Return (x, y) of the center of cell containing provided text 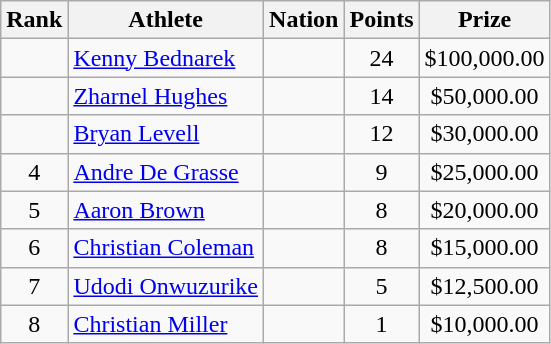
Aaron Brown (166, 210)
$15,000.00 (484, 248)
$50,000.00 (484, 96)
7 (34, 286)
12 (382, 134)
Points (382, 20)
Prize (484, 20)
Kenny Bednarek (166, 58)
Udodi Onwuzurike (166, 286)
14 (382, 96)
1 (382, 324)
9 (382, 172)
$12,500.00 (484, 286)
$30,000.00 (484, 134)
$10,000.00 (484, 324)
24 (382, 58)
4 (34, 172)
6 (34, 248)
Nation (304, 20)
Zharnel Hughes (166, 96)
Athlete (166, 20)
$20,000.00 (484, 210)
$100,000.00 (484, 58)
Christian Miller (166, 324)
Rank (34, 20)
Christian Coleman (166, 248)
$25,000.00 (484, 172)
Bryan Levell (166, 134)
Andre De Grasse (166, 172)
